Pinpoint the cell where the given text exists, returning its [x, y] midpoint coordinate. 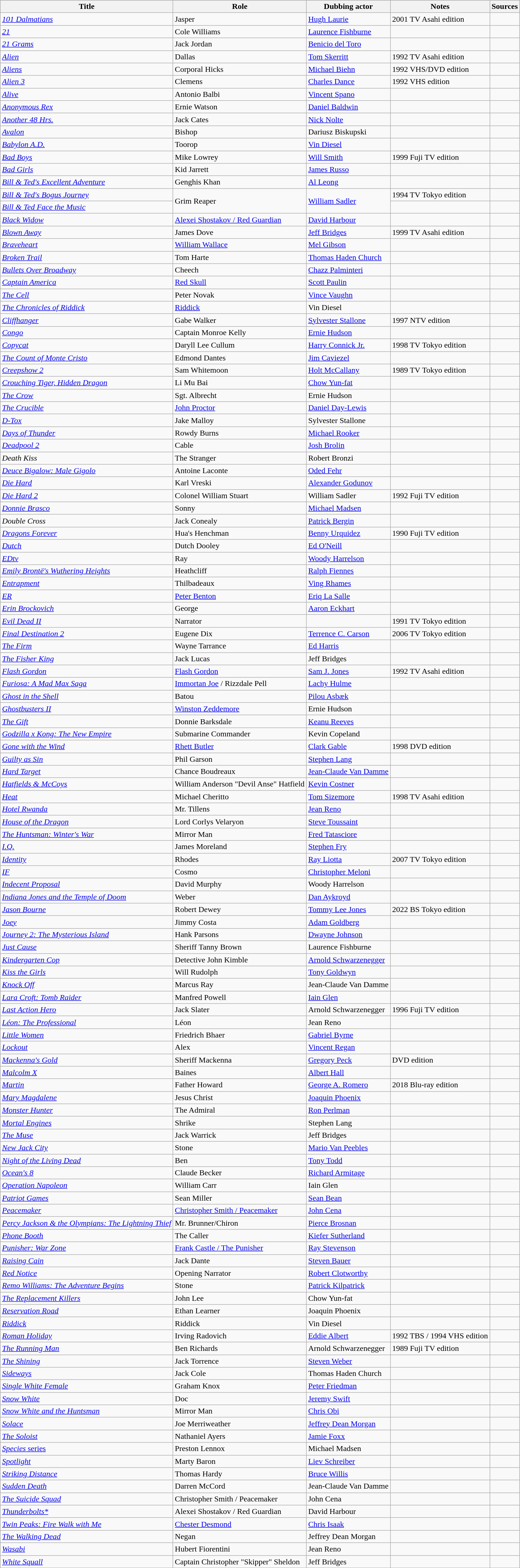
1989 Fuji TV edition [440, 1348]
Thunderbolts* [87, 1511]
Furiosa: A Mad Max Saga [87, 684]
Bill & Ted's Bogus Journey [87, 195]
Will Rudolph [240, 972]
Hubert Fiorentini [240, 1549]
Indiana Jones and the Temple of Doom [87, 897]
21 Grams [87, 44]
Remo Williams: The Adventure Begins [87, 1286]
Sam J. Jones [348, 671]
1992 Fuji TV edition [440, 496]
Ray Stevenson [348, 1248]
Steve Toussaint [348, 822]
Ethan Learner [240, 1311]
Wasabi [87, 1549]
Patriot Games [87, 1198]
Richard Armitage [348, 1173]
Operation Napoleon [87, 1185]
Rhett Butler [240, 746]
Antonio Balbi [240, 94]
Jack Dante [240, 1261]
Godzilla x Kong: The New Empire [87, 734]
Ving Rhames [348, 584]
Captain America [87, 282]
Vincent Spano [348, 94]
Snow White [87, 1399]
Ghostbusters II [87, 709]
Ray Liotta [348, 859]
Notes [440, 7]
The Caller [240, 1236]
Li Mu Bai [240, 383]
Cole Williams [240, 32]
Colonel William Stuart [240, 496]
Journey 2: The Mysterious Island [87, 934]
Thilbadeaux [240, 584]
George A. Romero [348, 1085]
Dutch [87, 546]
1996 Fuji TV edition [440, 1010]
Ray [240, 558]
Steven Bauer [348, 1261]
Blown Away [87, 232]
Will Smith [348, 157]
Harry Connick Jr. [348, 345]
Eugene Dix [240, 634]
Darren McCord [240, 1486]
Bill & Ted Face the Music [87, 207]
Jamie Foxx [348, 1436]
Pilou Asbæk [348, 696]
Alien [87, 57]
D-Tox [87, 420]
The Shining [87, 1361]
Ben Richards [240, 1348]
Broken Trail [87, 257]
Weber [240, 897]
Jasper [240, 19]
Jason Bourne [87, 909]
Jeremy Swift [348, 1399]
1989 TV Tokyo edition [440, 370]
Holt McCallany [348, 370]
Bad Girls [87, 170]
DVD edition [440, 1060]
The Firm [87, 646]
Graham Knox [240, 1386]
Cosmo [240, 872]
Claude Becker [240, 1173]
Tony Goldwyn [348, 972]
Batou [240, 696]
Mario Van Peebles [348, 1148]
Hank Parsons [240, 934]
Jack Slater [240, 1010]
Heat [87, 797]
The Running Man [87, 1348]
Genghis Khan [240, 182]
Robert Dewey [240, 909]
Hua's Henchman [240, 533]
Die Hard 2 [87, 496]
William Carr [240, 1185]
Phone Booth [87, 1236]
Erin Brockovich [87, 609]
Daniel Baldwin [348, 107]
Jim Caviezel [348, 357]
Kiss the Girls [87, 972]
Jack Torrence [240, 1361]
Albert Hall [348, 1072]
Entrapment [87, 584]
1990 Fuji TV edition [440, 533]
Species series [87, 1449]
Guilty as Sin [87, 759]
Kid Jarrett [240, 170]
John Lee [240, 1298]
The Stranger [240, 458]
The Chronicles of Riddick [87, 307]
Heathcliff [240, 571]
Malcolm X [87, 1072]
Chester Desmond [240, 1524]
1998 DVD edition [440, 746]
Dragons Forever [87, 533]
Avalon [87, 132]
The Walking Dead [87, 1536]
Dubbing actor [348, 7]
Josh Brolin [348, 445]
Jesus Christ [240, 1098]
Sonny [240, 508]
1994 TV Tokyo edition [440, 195]
1999 TV Asahi edition [440, 232]
Mike Lowrey [240, 157]
Dallas [240, 57]
Corporal Hicks [240, 69]
Ocean's 8 [87, 1173]
21 [87, 32]
2006 TV Tokyo edition [440, 634]
James Russo [348, 170]
2022 BS Tokyo edition [440, 909]
Manfred Powell [240, 997]
Submarine Commander [240, 734]
Striking Distance [87, 1474]
James Moreland [240, 847]
House of the Dragon [87, 822]
Aaron Eckhart [348, 609]
Pierce Brosnan [348, 1223]
Gabriel Byrne [348, 1035]
Daryll Lee Cullum [240, 345]
Stephen Fry [348, 847]
Mary Magdalene [87, 1098]
1992 VHS/DVD edition [440, 69]
Thomas Hardy [240, 1474]
Ghost in the Shell [87, 696]
Lord Corlys Velaryon [240, 822]
Red Skull [240, 282]
Days of Thunder [87, 433]
Dan Aykroyd [348, 897]
Chris Obi [348, 1411]
Chazz Palminteri [348, 270]
Nathaniel Ayers [240, 1436]
Patrick Bergin [348, 521]
Final Destination 2 [87, 634]
Sheriff Tanny Brown [240, 947]
Gone with the Wind [87, 746]
Antoine Laconte [240, 470]
Clark Gable [348, 746]
Keanu Reeves [348, 721]
Grim Reaper [240, 201]
Identity [87, 859]
The Gift [87, 721]
Michael Cheritto [240, 797]
Captain Monroe Kelly [240, 332]
Benicio del Toro [348, 44]
Raising Cain [87, 1261]
Hatfields & McCoys [87, 784]
Monster Hunter [87, 1110]
1999 Fuji TV edition [440, 157]
White Squall [87, 1561]
Edmond Dantes [240, 357]
Preston Lennox [240, 1449]
2001 TV Asahi edition [440, 19]
Adam Goldberg [348, 922]
Dariusz Biskupski [348, 132]
ER [87, 596]
The Soloist [87, 1436]
Rowdy Burns [240, 433]
The Cell [87, 295]
Tom Sizemore [348, 797]
Tom Skerritt [348, 57]
Winston Zeddemore [240, 709]
Joe Merriweather [240, 1424]
The Huntsman: Winter's War [87, 834]
Gregory Peck [348, 1060]
Jack Cole [240, 1374]
Phil Garson [240, 759]
Lara Croft: Tomb Raider [87, 997]
IF [87, 872]
Patrick Kilpatrick [348, 1286]
Shrike [240, 1123]
Last Action Hero [87, 1010]
Jack Cates [240, 119]
Bill & Ted's Excellent Adventure [87, 182]
Friedrich Bhaer [240, 1035]
Jake Malloy [240, 420]
Alex [240, 1047]
Negan [240, 1536]
Clemens [240, 82]
Mackenna's Gold [87, 1060]
Punisher: War Zone [87, 1248]
The Replacement Killers [87, 1298]
Eriq La Salle [348, 596]
Mr. Tillens [240, 809]
Cliffhanger [87, 320]
Baines [240, 1072]
Oded Fehr [348, 470]
The Fisher King [87, 659]
Sources [505, 7]
1991 TV Tokyo edition [440, 621]
William Wallace [240, 245]
Vince Vaughn [348, 295]
Kevin Costner [348, 784]
Sudden Death [87, 1486]
Jimmy Costa [240, 922]
Sean Miller [240, 1198]
Black Widow [87, 220]
John Proctor [240, 408]
Léon [240, 1022]
Title [87, 7]
Cheech [240, 270]
Peter Novak [240, 295]
James Dove [240, 232]
Hugh Laurie [348, 19]
Ben [240, 1160]
New Jack City [87, 1148]
2018 Blu-ray edition [440, 1085]
1998 TV Tokyo edition [440, 345]
Tom Harte [240, 257]
Bruce Willis [348, 1474]
1997 NTV edition [440, 320]
Jack Lucas [240, 659]
Dwayne Johnson [348, 934]
Michael Rooker [348, 433]
Donnie Brasco [87, 508]
Creepshow 2 [87, 370]
Mel Gibson [348, 245]
Kiefer Sutherland [348, 1236]
Just Cause [87, 947]
Kindergarten Cop [87, 960]
The Muse [87, 1135]
Indecent Proposal [87, 884]
Lockout [87, 1047]
Reservation Road [87, 1311]
Steven Weber [348, 1361]
Knock Off [87, 985]
The Suicide Squad [87, 1499]
Benny Urquidez [348, 533]
Braveheart [87, 245]
Bullets Over Broadway [87, 270]
Red Notice [87, 1273]
Ed Harris [348, 646]
Die Hard [87, 483]
Captain Christopher "Skipper" Sheldon [240, 1561]
Scott Paulin [348, 282]
Anonymous Rex [87, 107]
Deuce Bigalow: Male Gigolo [87, 470]
Hard Target [87, 772]
Evil Dead II [87, 621]
Copycat [87, 345]
Sheriff Mackenna [240, 1060]
Sean Bean [348, 1198]
Babylon A.D. [87, 144]
Single White Female [87, 1386]
1992 TBS / 1994 VHS edition [440, 1336]
Marty Baron [240, 1461]
Night of the Living Dead [87, 1160]
Father Howard [240, 1085]
Cable [240, 445]
2007 TV Tokyo edition [440, 859]
Peacemaker [87, 1211]
Wayne Tarrance [240, 646]
Sgt. Albrecht [240, 395]
Percy Jackson & the Olympians: The Lightning Thief [87, 1223]
1998 TV Asahi edition [440, 797]
Fred Tatasciore [348, 834]
Emily Brontë's Wuthering Heights [87, 571]
Alien 3 [87, 82]
Lachy Hulme [348, 684]
101 Dalmatians [87, 19]
Double Cross [87, 521]
Vincent Regan [348, 1047]
Hotel Rwanda [87, 809]
George [240, 609]
Tony Todd [348, 1160]
Congo [87, 332]
Daniel Day-Lewis [348, 408]
I.Q. [87, 847]
Sideways [87, 1374]
Role [240, 7]
Deadpool 2 [87, 445]
Joey [87, 922]
Alive [87, 94]
William Anderson "Devil Anse" Hatfield [240, 784]
Detective John Kimble [240, 960]
Opening Narrator [240, 1273]
Kevin Copeland [348, 734]
Ed O'Neill [348, 546]
Rhodes [240, 859]
The Crucible [87, 408]
The Crow [87, 395]
Peter Friedman [348, 1386]
Marcus Ray [240, 985]
Mortal Engines [87, 1123]
The Admiral [240, 1110]
Chris Isaak [348, 1524]
Dutch Dooley [240, 546]
Peter Benton [240, 596]
Twin Peaks: Fire Walk with Me [87, 1524]
EDtv [87, 558]
Liev Schreiber [348, 1461]
Michael Biehn [348, 69]
Nick Nolte [348, 119]
Little Women [87, 1035]
Ralph Fiennes [348, 571]
Eddie Albert [348, 1336]
Gabe Walker [240, 320]
Narrator [240, 621]
Crouching Tiger, Hidden Dragon [87, 383]
Death Kiss [87, 458]
Bishop [240, 132]
David Murphy [240, 884]
Mr. Brunner/Chiron [240, 1223]
Alexander Godunov [348, 483]
Aliens [87, 69]
Frank Castle / The Punisher [240, 1248]
Jack Warrick [240, 1135]
Karl Vreski [240, 483]
Ron Perlman [348, 1110]
Léon: The Professional [87, 1022]
Jack Conealy [240, 521]
Bad Boys [87, 157]
Donnie Barksdale [240, 721]
1992 VHS edition [440, 82]
Tommy Lee Jones [348, 909]
Spotlight [87, 1461]
Toorop [240, 144]
Solace [87, 1424]
Terrence C. Carson [348, 634]
The Count of Monte Cristo [87, 357]
Robert Bronzi [348, 458]
Martin [87, 1085]
Robert Clotworthy [348, 1273]
Another 48 Hrs. [87, 119]
Roman Holiday [87, 1336]
Jack Jordan [240, 44]
Christopher Meloni [348, 872]
Irving Radovich [240, 1336]
Doc [240, 1399]
Chance Boudreaux [240, 772]
Al Leong [348, 182]
Charles Dance [348, 82]
Snow White and the Huntsman [87, 1411]
Ernie Watson [240, 107]
Sam Whitemoon [240, 370]
Immortan Joe / Rizzdale Pell [240, 684]
